Determine the (x, y) coordinate at the center of the cell enclosing the given text.  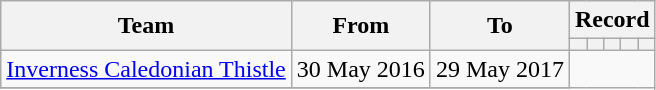
30 May 2016 (360, 69)
To (500, 26)
Inverness Caledonian Thistle (146, 69)
29 May 2017 (500, 69)
Team (146, 26)
Record (612, 20)
From (360, 26)
